Pinpoint the cell where the given text exists, returning its (X, Y) midpoint coordinate. 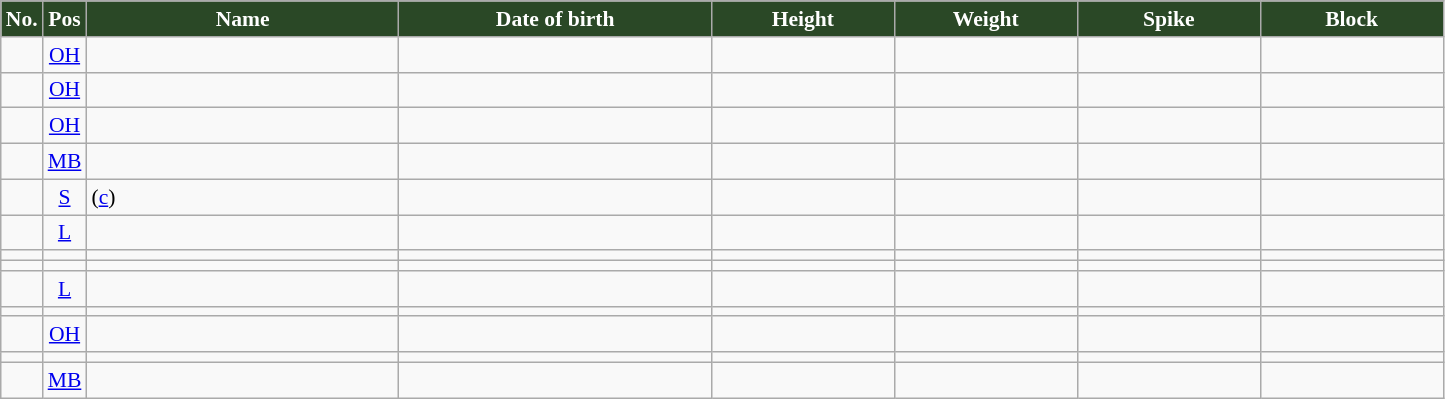
Name (242, 19)
Block (1352, 19)
Date of birth (556, 19)
Spike (1168, 19)
Pos (65, 19)
Weight (986, 19)
No. (22, 19)
Height (802, 19)
(c) (242, 197)
S (65, 197)
